Find where the given text appears and provide that cell's center as (x, y) coordinate. 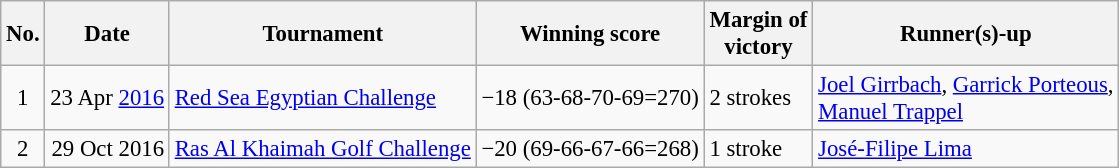
−18 (63-68-70-69=270) (590, 98)
Winning score (590, 34)
23 Apr 2016 (107, 98)
Joel Girrbach, Garrick Porteous, Manuel Trappel (966, 98)
2 (23, 149)
José-Filipe Lima (966, 149)
Runner(s)-up (966, 34)
No. (23, 34)
Margin ofvictory (758, 34)
Red Sea Egyptian Challenge (322, 98)
Date (107, 34)
1 (23, 98)
1 stroke (758, 149)
−20 (69-66-67-66=268) (590, 149)
29 Oct 2016 (107, 149)
Ras Al Khaimah Golf Challenge (322, 149)
2 strokes (758, 98)
Tournament (322, 34)
